From the cell containing the given text, extract its center point as (x, y) coordinate. 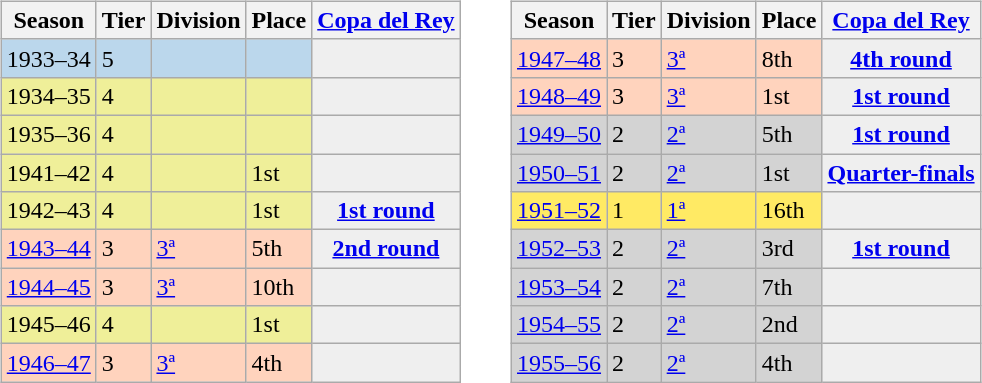
1 (634, 211)
1952–53 (558, 249)
1949–50 (558, 134)
Quarter-finals (901, 173)
1946–47 (48, 363)
1945–46 (48, 325)
1ª (708, 211)
1933–34 (48, 58)
1943–44 (48, 249)
1948–49 (558, 96)
4th round (901, 58)
2nd round (386, 249)
1947–48 (558, 58)
1951–52 (558, 211)
5 (124, 58)
1953–54 (558, 287)
16th (789, 211)
2nd (789, 325)
8th (789, 58)
1934–35 (48, 96)
10th (279, 287)
3rd (789, 249)
1935–36 (48, 134)
1942–43 (48, 211)
1950–51 (558, 173)
1955–56 (558, 363)
1944–45 (48, 287)
1941–42 (48, 173)
7th (789, 287)
1954–55 (558, 325)
